From the cell containing the given text, extract its center point as [X, Y] coordinate. 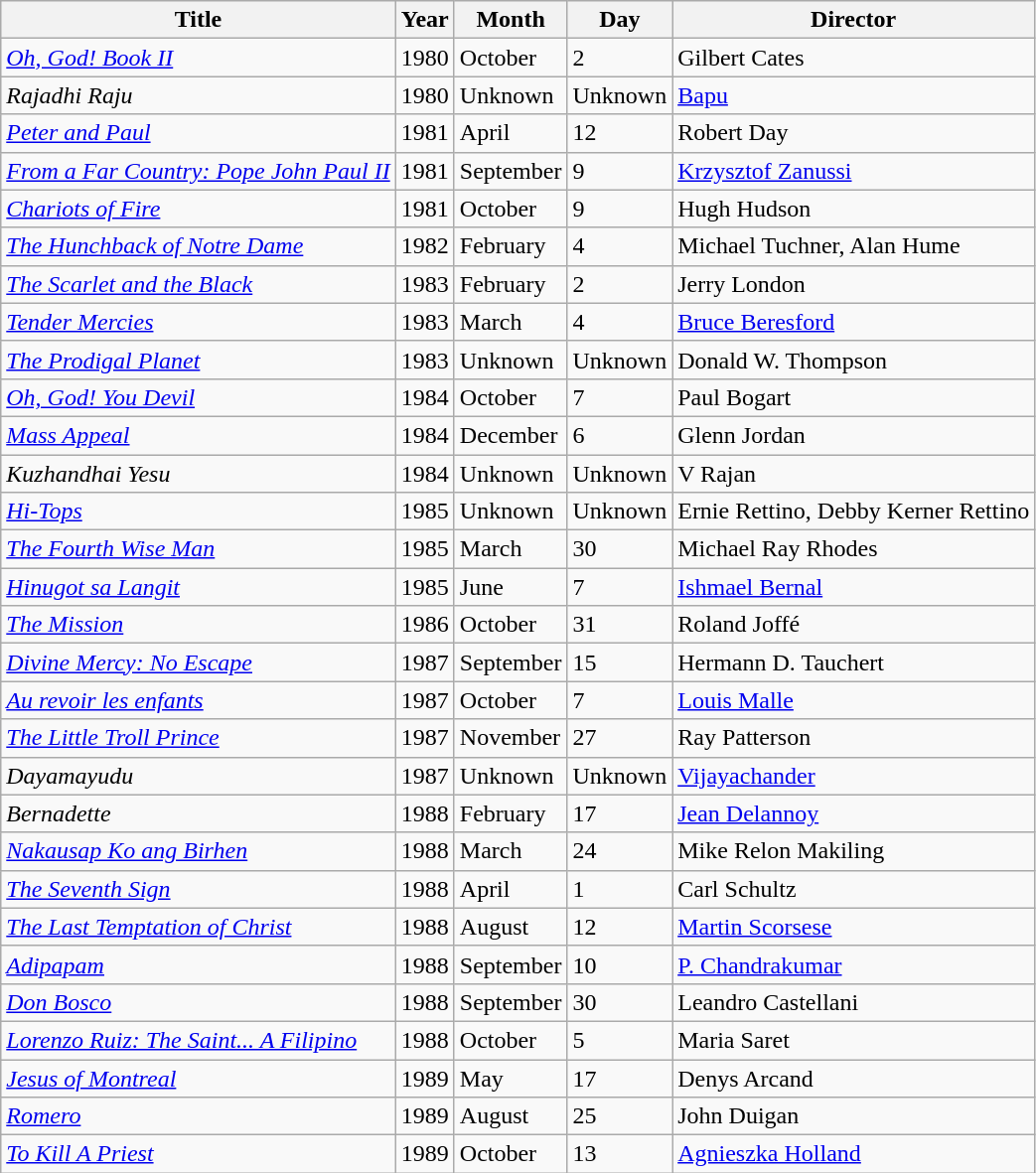
Martin Scorsese [854, 927]
Roland Joffé [854, 625]
Krzysztof Zanussi [854, 171]
Oh, God! You Devil [199, 397]
Mass Appeal [199, 435]
Maria Saret [854, 1040]
Agnieszka Holland [854, 1154]
The Little Troll Prince [199, 738]
25 [620, 1116]
Michael Ray Rhodes [854, 549]
Tender Mercies [199, 322]
Year [425, 20]
10 [620, 964]
Jean Delannoy [854, 813]
The Scarlet and the Black [199, 284]
Don Bosco [199, 1002]
27 [620, 738]
Hinugot sa Langit [199, 587]
Hugh Hudson [854, 209]
1 [620, 889]
1986 [425, 625]
Ray Patterson [854, 738]
Louis Malle [854, 700]
Gilbert Cates [854, 58]
6 [620, 435]
The Last Temptation of Christ [199, 927]
15 [620, 662]
May [511, 1078]
31 [620, 625]
John Duigan [854, 1116]
Dayamayudu [199, 776]
Robert Day [854, 133]
Glenn Jordan [854, 435]
Jerry London [854, 284]
Jesus of Montreal [199, 1078]
December [511, 435]
Denys Arcand [854, 1078]
To Kill A Priest [199, 1154]
P. Chandrakumar [854, 964]
Hermann D. Tauchert [854, 662]
Romero [199, 1116]
Nakausap Ko ang Birhen [199, 851]
Title [199, 20]
Ernie Rettino, Debby Kerner Rettino [854, 512]
Au revoir les enfants [199, 700]
13 [620, 1154]
Mike Relon Makiling [854, 851]
Michael Tuchner, Alan Hume [854, 246]
Ishmael Bernal [854, 587]
Oh, God! Book II [199, 58]
1982 [425, 246]
Bruce Beresford [854, 322]
The Mission [199, 625]
The Prodigal Planet [199, 360]
The Hunchback of Notre Dame [199, 246]
5 [620, 1040]
The Fourth Wise Man [199, 549]
Carl Schultz [854, 889]
V Rajan [854, 474]
Lorenzo Ruiz: The Saint... A Filipino [199, 1040]
Donald W. Thompson [854, 360]
Bernadette [199, 813]
Kuzhandhai Yesu [199, 474]
Peter and Paul [199, 133]
Rajadhi Raju [199, 95]
Vijayachander [854, 776]
Bapu [854, 95]
From a Far Country: Pope John Paul II [199, 171]
November [511, 738]
Paul Bogart [854, 397]
24 [620, 851]
Divine Mercy: No Escape [199, 662]
Leandro Castellani [854, 1002]
Hi-Tops [199, 512]
Month [511, 20]
Day [620, 20]
Chariots of Fire [199, 209]
The Seventh Sign [199, 889]
Adipapam [199, 964]
Director [854, 20]
June [511, 587]
